Return (x, y) of the center of cell containing provided text 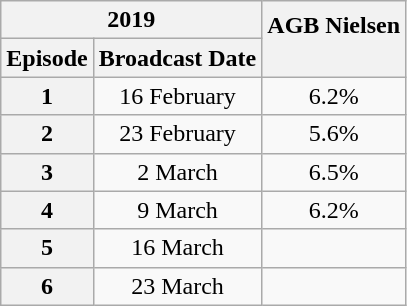
2 (47, 134)
23 February (178, 134)
16 March (178, 248)
23 March (178, 286)
3 (47, 172)
2 March (178, 172)
Broadcast Date (178, 58)
2019 (132, 20)
5 (47, 248)
4 (47, 210)
9 March (178, 210)
Episode (47, 58)
6 (47, 286)
16 February (178, 96)
6.5% (334, 172)
5.6% (334, 134)
1 (47, 96)
AGB Nielsen (334, 39)
